Detect which cell encompasses the target text, then output its [X, Y] center coordinate. 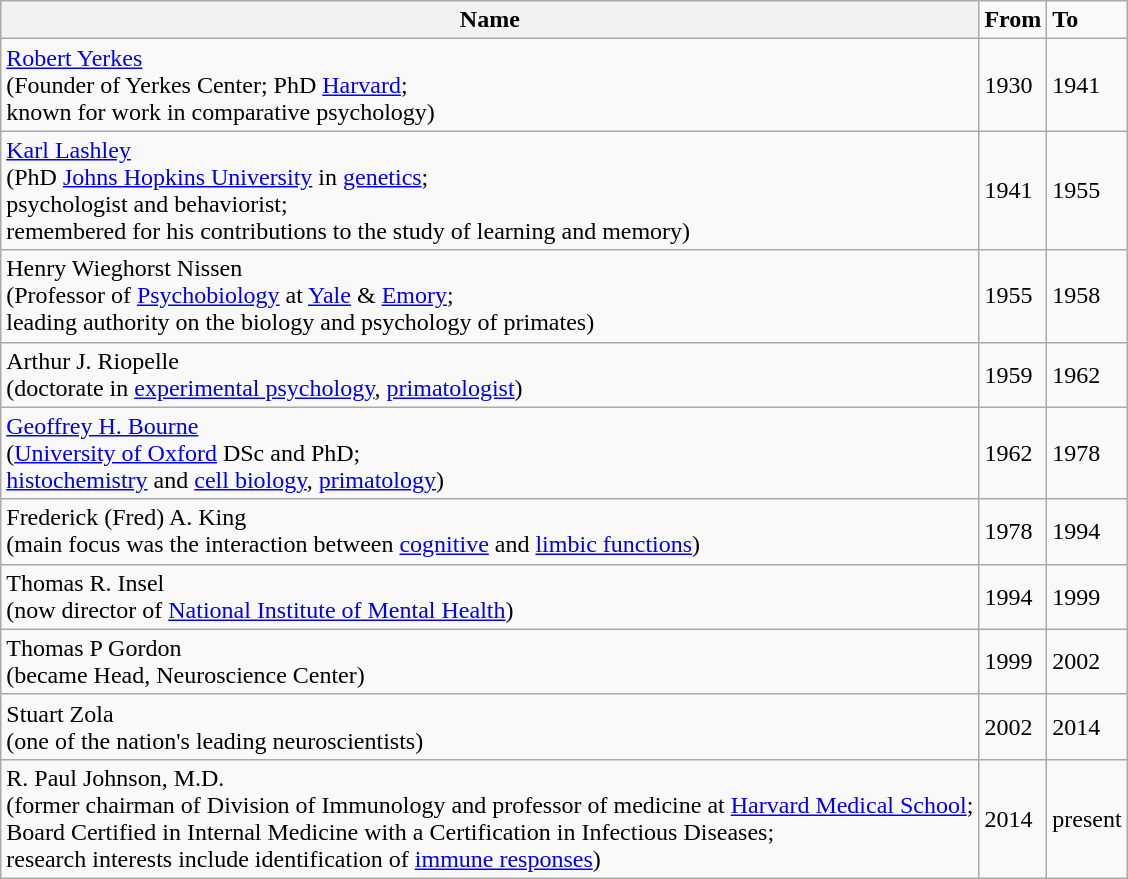
Name [490, 20]
To [1087, 20]
1959 [1013, 374]
Henry Wieghorst Nissen (Professor of Psychobiology at Yale & Emory; leading authority on the biology and psychology of primates) [490, 296]
From [1013, 20]
Stuart Zola (one of the nation's leading neuroscientists) [490, 726]
present [1087, 818]
Frederick (Fred) A. King (main focus was the interaction between cognitive and limbic functions) [490, 532]
1958 [1087, 296]
Thomas P Gordon (became Head, Neuroscience Center) [490, 662]
1930 [1013, 85]
Robert Yerkes (Founder of Yerkes Center; PhD Harvard; known for work in comparative psychology) [490, 85]
Thomas R. Insel (now director of National Institute of Mental Health) [490, 596]
Geoffrey H. Bourne (University of Oxford DSc and PhD; histochemistry and cell biology, primatology) [490, 453]
Arthur J. Riopelle (doctorate in experimental psychology, primatologist) [490, 374]
